Extract the (x, y) coordinate from the center of the cell holding the provided text.  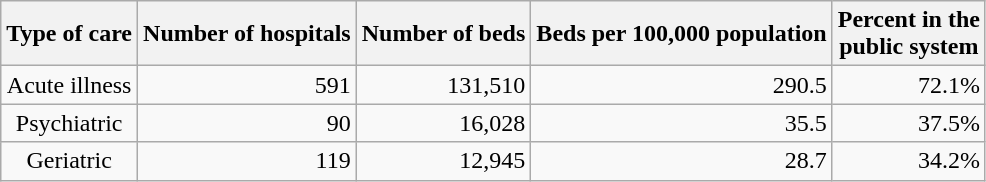
37.5% (908, 123)
119 (248, 161)
34.2% (908, 161)
90 (248, 123)
290.5 (682, 85)
591 (248, 85)
72.1% (908, 85)
Acute illness (70, 85)
Type of care (70, 34)
28.7 (682, 161)
12,945 (444, 161)
Geriatric (70, 161)
Number of hospitals (248, 34)
35.5 (682, 123)
131,510 (444, 85)
Number of beds (444, 34)
Psychiatric (70, 123)
16,028 (444, 123)
Beds per 100,000 population (682, 34)
Percent in thepublic system (908, 34)
